Pinpoint the cell where the given text exists, returning its (X, Y) midpoint coordinate. 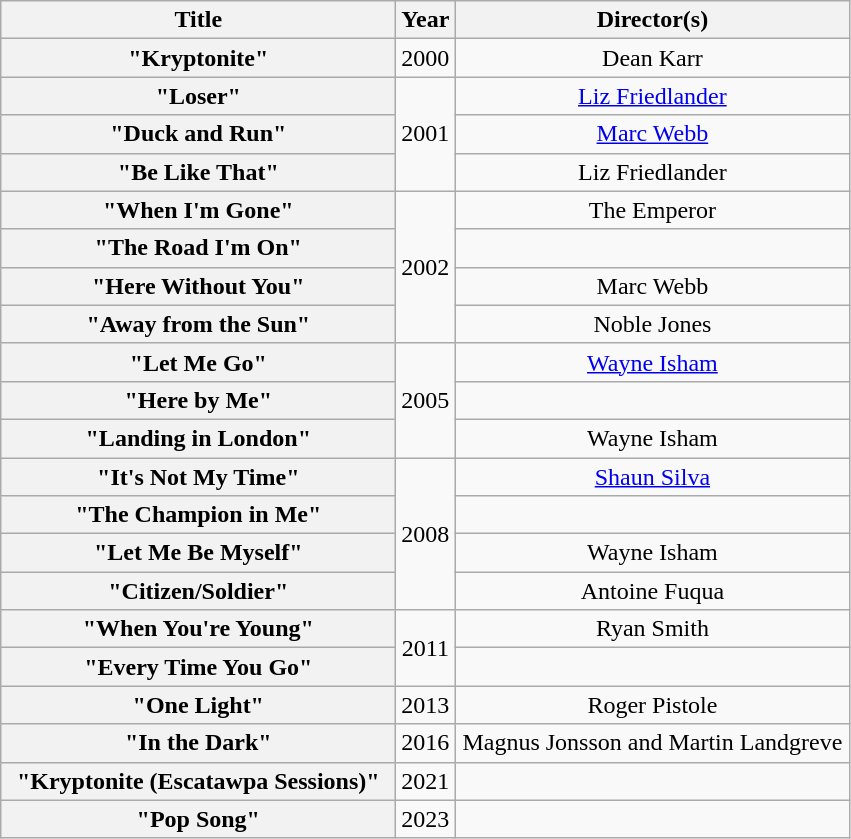
"Landing in London" (198, 438)
Roger Pistole (652, 705)
"Away from the Sun" (198, 324)
2021 (426, 781)
2016 (426, 743)
Antoine Fuqua (652, 591)
2013 (426, 705)
"Let Me Be Myself" (198, 553)
"In the Dark" (198, 743)
"When You're Young" (198, 629)
"Kryptonite" (198, 58)
Ryan Smith (652, 629)
Title (198, 20)
"When I'm Gone" (198, 210)
2011 (426, 648)
2001 (426, 134)
2002 (426, 267)
Magnus Jonsson and Martin Landgreve (652, 743)
"One Light" (198, 705)
2023 (426, 819)
Year (426, 20)
"The Champion in Me" (198, 515)
"Here Without You" (198, 286)
"Every Time You Go" (198, 667)
"The Road I'm On" (198, 248)
"Here by Me" (198, 400)
Dean Karr (652, 58)
2000 (426, 58)
"Pop Song" (198, 819)
2005 (426, 400)
"It's Not My Time" (198, 477)
"Loser" (198, 96)
The Emperor (652, 210)
"Let Me Go" (198, 362)
"Citizen/Soldier" (198, 591)
"Be Like That" (198, 172)
Director(s) (652, 20)
"Duck and Run" (198, 134)
Shaun Silva (652, 477)
2008 (426, 534)
Noble Jones (652, 324)
"Kryptonite (Escatawpa Sessions)" (198, 781)
